Find where the given text appears and provide that cell's center as [X, Y] coordinate. 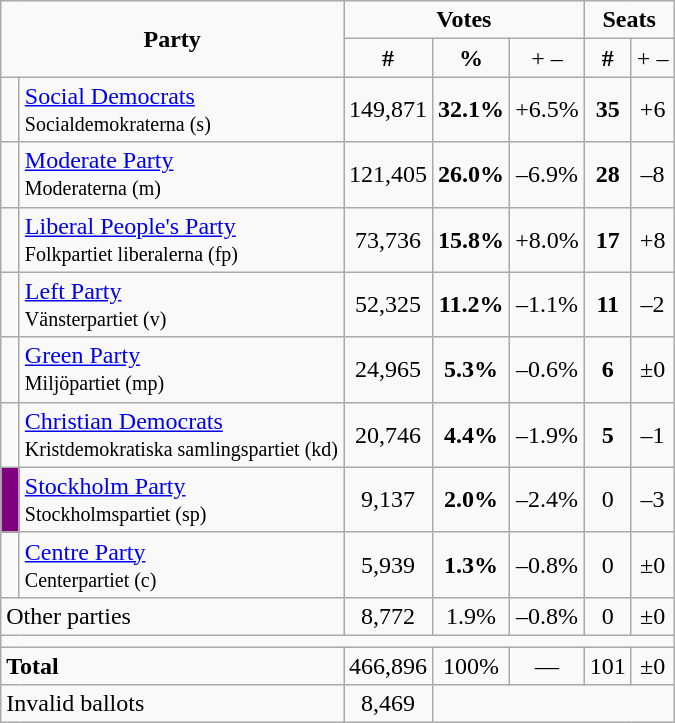
28 [608, 174]
–3 [652, 500]
–2 [652, 304]
5 [608, 434]
5,939 [388, 564]
+6 [652, 110]
Left PartyVänsterpartiet (v) [181, 304]
Invalid ballots [172, 704]
8,469 [388, 704]
9,137 [388, 500]
20,746 [388, 434]
–1.9% [548, 434]
–1 [652, 434]
32.1% [472, 110]
Christian DemocratsKristdemokratiska samlingspartiet (kd) [181, 434]
Stockholm PartyStockholmspartiet (sp) [181, 500]
2.0% [472, 500]
6 [608, 370]
Moderate PartyModeraterna (m) [181, 174]
–2.4% [548, 500]
Other parties [172, 616]
1.9% [472, 616]
Votes [464, 20]
121,405 [388, 174]
73,736 [388, 240]
–8 [652, 174]
— [548, 665]
52,325 [388, 304]
149,871 [388, 110]
4.4% [472, 434]
466,896 [388, 665]
% [472, 58]
24,965 [388, 370]
11 [608, 304]
–6.9% [548, 174]
Liberal People's PartyFolkpartiet liberalerna (fp) [181, 240]
17 [608, 240]
101 [608, 665]
+8.0% [548, 240]
+6.5% [548, 110]
5.3% [472, 370]
Seats [629, 20]
Party [172, 39]
8,772 [388, 616]
1.3% [472, 564]
15.8% [472, 240]
+8 [652, 240]
Green PartyMiljöpartiet (mp) [181, 370]
11.2% [472, 304]
100% [472, 665]
–1.1% [548, 304]
35 [608, 110]
Centre PartyCenterpartiet (c) [181, 564]
26.0% [472, 174]
Total [172, 665]
–0.6% [548, 370]
Social DemocratsSocialdemokraterna (s) [181, 110]
